Determine the [X, Y] coordinate at the center of the cell enclosing the given text.  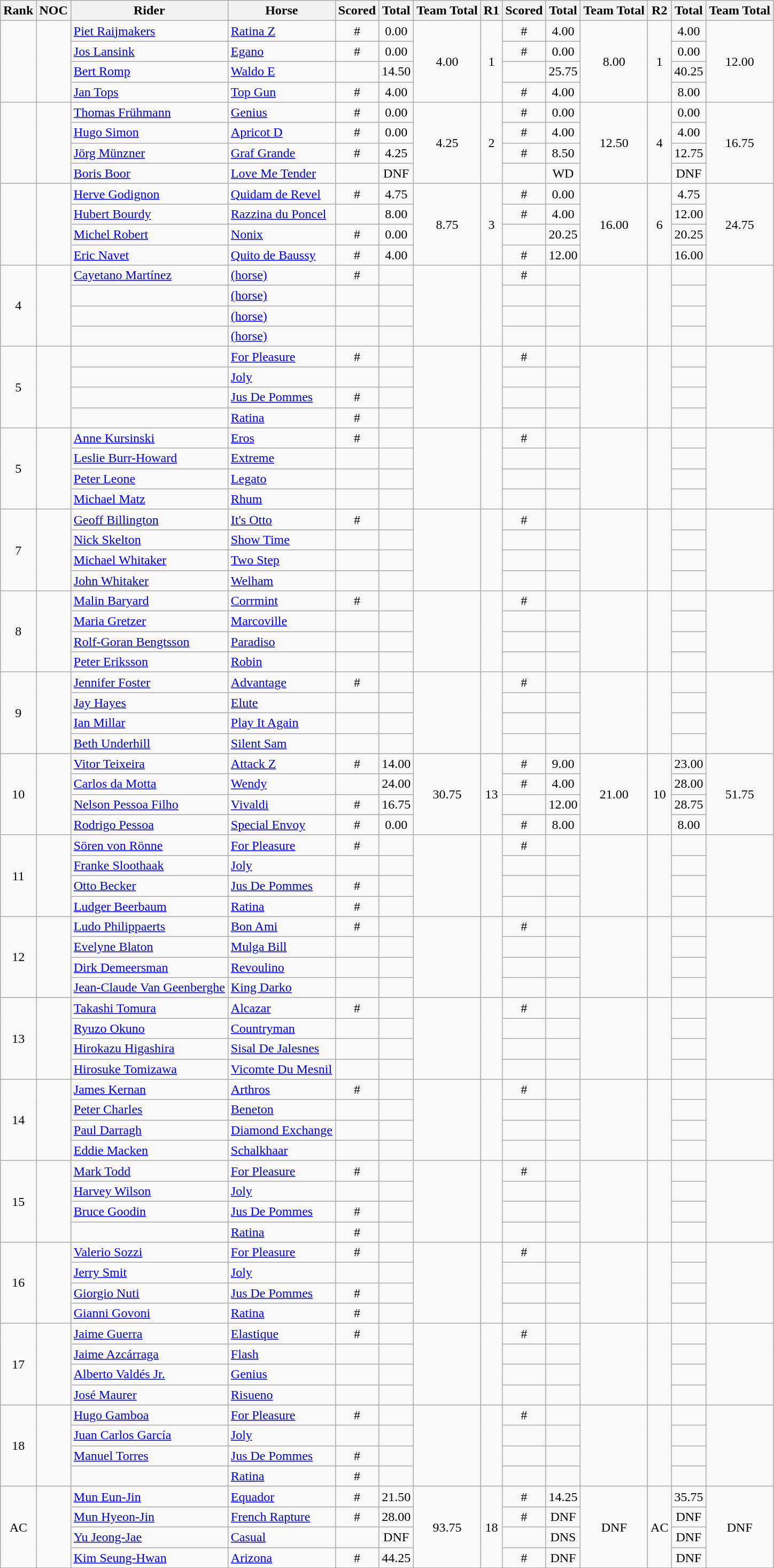
Beneton [281, 1110]
Schalkhaar [281, 1150]
Sören von Rönne [149, 845]
21.00 [614, 794]
Malin Baryard [149, 601]
Jennifer Foster [149, 682]
Top Gun [281, 92]
Yu Jeong-Jae [149, 1537]
12.75 [688, 153]
Sisal De Jalesnes [281, 1049]
Special Envoy [281, 825]
Rhum [281, 499]
Welham [281, 580]
Cayetano Martínez [149, 275]
Vicomte Du Mesnil [281, 1069]
Nonix [281, 234]
José Maurer [149, 1395]
24.75 [740, 224]
Robin [281, 662]
Eddie Macken [149, 1150]
Vitor Teixeira [149, 764]
Diamond Exchange [281, 1130]
Hirokazu Higashira [149, 1049]
Jerry Smit [149, 1273]
Giorgio Nuti [149, 1293]
Peter Charles [149, 1110]
WD [563, 173]
6 [660, 224]
Bert Romp [149, 72]
7 [18, 550]
14.50 [397, 72]
Bruce Goodin [149, 1211]
Nelson Pessoa Filho [149, 804]
15 [18, 1201]
30.75 [447, 794]
Beth Underhill [149, 743]
Two Step [281, 560]
Michel Robert [149, 234]
Herve Godignon [149, 194]
Silent Sam [281, 743]
Jörg Münzner [149, 153]
8.75 [447, 224]
2 [491, 143]
Waldo E [281, 72]
Hugo Gamboa [149, 1415]
Jaime Guerra [149, 1334]
Wendy [281, 784]
Manuel Torres [149, 1456]
Jaime Azcárraga [149, 1354]
Jan Tops [149, 92]
9 [18, 713]
21.50 [397, 1496]
23.00 [688, 764]
Eric Navet [149, 255]
Maria Gretzer [149, 621]
14.00 [397, 764]
Vivaldi [281, 804]
Takashi Tomura [149, 1008]
It's Otto [281, 519]
Jos Lansink [149, 51]
Advantage [281, 682]
Dirk Demeersman [149, 967]
16 [18, 1283]
17 [18, 1364]
Rolf-Goran Bengtsson [149, 642]
Otto Becker [149, 886]
Nick Skelton [149, 540]
French Rapture [281, 1517]
Alberto Valdés Jr. [149, 1374]
Corrmint [281, 601]
Mulga Bill [281, 947]
Apricot D [281, 133]
Legato [281, 479]
8 [18, 632]
King Darko [281, 988]
Geoff Billington [149, 519]
Hugo Simon [149, 133]
12 [18, 957]
40.25 [688, 72]
Mun Eun-Jin [149, 1496]
Leslie Burr-Howard [149, 458]
Peter Eriksson [149, 662]
11 [18, 875]
9.00 [563, 764]
93.75 [447, 1527]
Thomas Frühmann [149, 112]
Graf Grande [281, 153]
Eros [281, 438]
24.00 [397, 784]
Piet Raijmakers [149, 31]
Jean-Claude Van Geenberghe [149, 988]
Carlos da Motta [149, 784]
Boris Boor [149, 173]
Alcazar [281, 1008]
Juan Carlos García [149, 1435]
Ludo Philippaerts [149, 927]
Michael Matz [149, 499]
John Whitaker [149, 580]
Quidam de Revel [281, 194]
R2 [660, 11]
Equador [281, 1496]
35.75 [688, 1496]
Horse [281, 11]
Ludger Beerbaum [149, 906]
Rank [18, 11]
Valerio Sozzi [149, 1252]
Anne Kursinski [149, 438]
Elastique [281, 1334]
51.75 [740, 794]
Rodrigo Pessoa [149, 825]
Attack Z [281, 764]
James Kernan [149, 1089]
Rider [149, 11]
44.25 [397, 1558]
Ryuzo Okuno [149, 1028]
25.75 [563, 72]
Bon Ami [281, 927]
Jay Hayes [149, 703]
Hirosuke Tomizawa [149, 1069]
3 [491, 224]
12.50 [614, 143]
Razzina du Poncel [281, 214]
Arizona [281, 1558]
Marcoville [281, 621]
Egano [281, 51]
NOC [53, 11]
DNS [563, 1537]
Paradiso [281, 642]
Risueno [281, 1395]
Show Time [281, 540]
Ratina Z [281, 31]
Peter Leone [149, 479]
Play It Again [281, 723]
Quito de Baussy [281, 255]
Elute [281, 703]
Love Me Tender [281, 173]
Mun Hyeon-Jin [149, 1517]
Casual [281, 1537]
14 [18, 1120]
Revoulino [281, 967]
Gianni Govoni [149, 1313]
Mark Todd [149, 1171]
Countryman [281, 1028]
Paul Darragh [149, 1130]
Extreme [281, 458]
Arthros [281, 1089]
14.25 [563, 1496]
Franke Sloothaak [149, 865]
28.75 [688, 804]
Michael Whitaker [149, 560]
R1 [491, 11]
Flash [281, 1354]
Harvey Wilson [149, 1191]
Hubert Bourdy [149, 214]
Evelyne Blaton [149, 947]
Kim Seung-Hwan [149, 1558]
Ian Millar [149, 723]
8.50 [563, 153]
